Search for the cell housing the specified text and yield its [x, y] center coordinate. 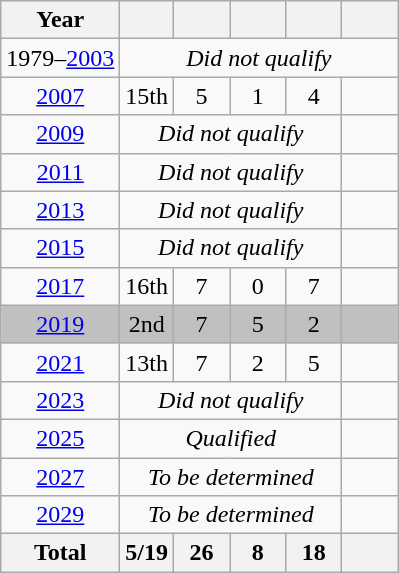
5/19 [147, 553]
15th [147, 96]
Year [60, 20]
1 [258, 96]
2011 [60, 172]
2021 [60, 362]
2017 [60, 286]
26 [202, 553]
2027 [60, 477]
Qualified [231, 438]
2023 [60, 400]
2025 [60, 438]
13th [147, 362]
2019 [60, 324]
Total [60, 553]
2015 [60, 248]
2nd [147, 324]
2013 [60, 210]
18 [314, 553]
16th [147, 286]
0 [258, 286]
2009 [60, 134]
2029 [60, 515]
4 [314, 96]
8 [258, 553]
2007 [60, 96]
1979–2003 [60, 58]
